Pinpoint the cell where the given text exists, returning its (x, y) midpoint coordinate. 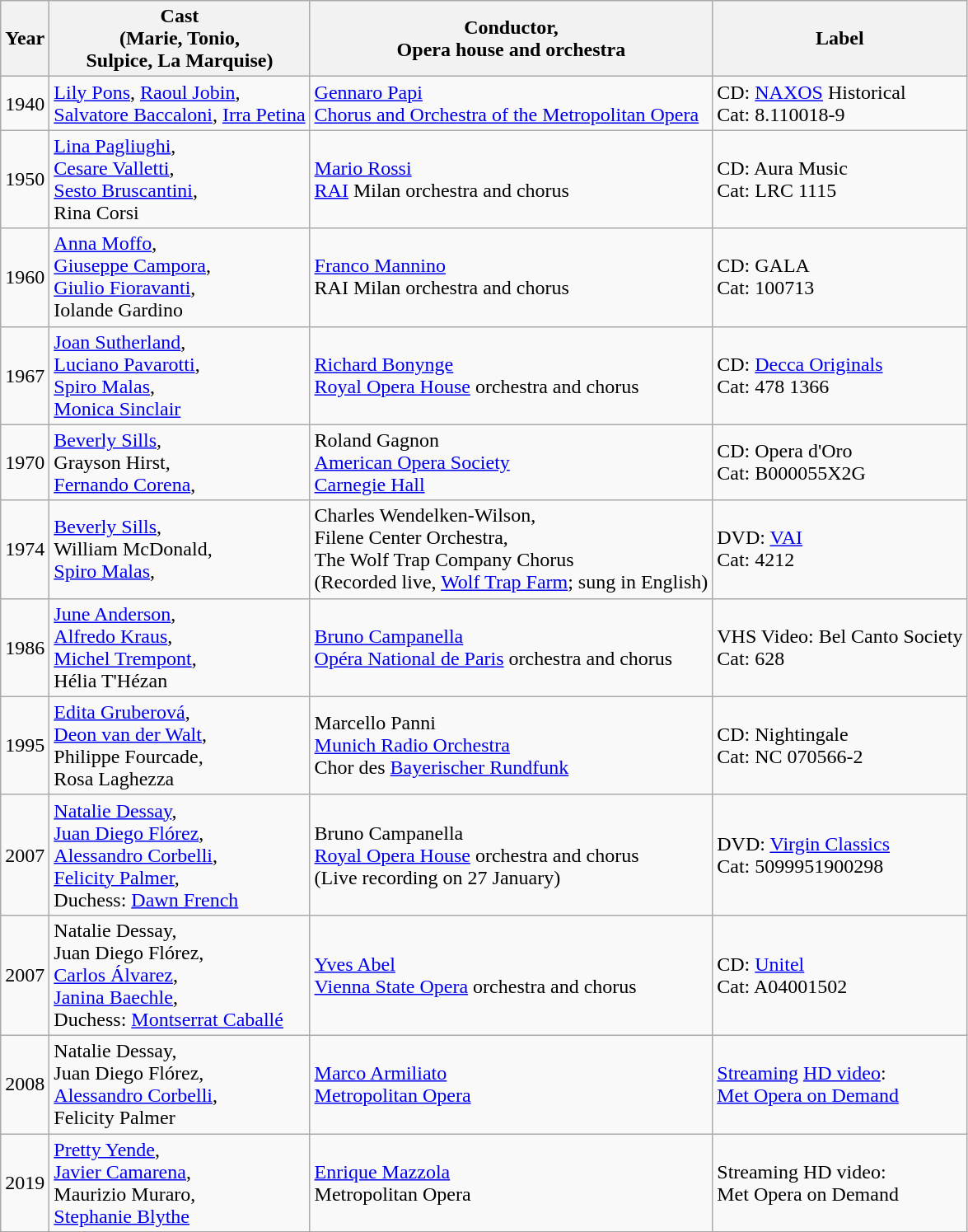
Beverly Sills,Grayson Hirst,Fernando Corena, (180, 462)
1974 (25, 549)
Richard BonyngeRoyal Opera House orchestra and chorus (511, 376)
Label (840, 39)
Bruno CampanellaOpéra National de Paris orchestra and chorus (511, 648)
Edita Gruberová,Deon van der Walt,Philippe Fourcade,Rosa Laghezza (180, 745)
Bruno CampanellaRoyal Opera House orchestra and chorus(Live recording on 27 January) (511, 855)
CD: NAXOS HistoricalCat: 8.110018-9 (840, 104)
2008 (25, 1084)
1967 (25, 376)
CD: Aura MusicCat: LRC 1115 (840, 180)
Charles Wendelken-Wilson,Filene Center Orchestra,The Wolf Trap Company Chorus(Recorded live, Wolf Trap Farm; sung in English) (511, 549)
Enrique MazzolaMetropolitan Opera (511, 1183)
Lily Pons, Raoul Jobin,Salvatore Baccaloni, Irra Petina (180, 104)
2019 (25, 1183)
Beverly Sills,William McDonald,Spiro Malas, (180, 549)
CD: Opera d'Oro Cat: B000055X2G (840, 462)
1940 (25, 104)
1986 (25, 648)
Mario RossiRAI Milan orchestra and chorus (511, 180)
Roland GagnonAmerican Opera SocietyCarnegie Hall (511, 462)
Anna Moffo,Giuseppe Campora,Giulio Fioravanti,Iolande Gardino (180, 277)
CD: Decca OriginalsCat: 478 1366 (840, 376)
Joan Sutherland,Luciano Pavarotti,Spiro Malas,Monica Sinclair (180, 376)
DVD: Virgin ClassicsCat: 5099951900298 (840, 855)
1950 (25, 180)
Natalie Dessay,Juan Diego Flórez,Alessandro Corbelli,Felicity Palmer,Duchess: Dawn French (180, 855)
Conductor,Opera house and orchestra (511, 39)
VHS Video: Bel Canto SocietyCat: 628 (840, 648)
Natalie Dessay,Juan Diego Flórez,Alessandro Corbelli,Felicity Palmer (180, 1084)
CD: GALACat: 100713 (840, 277)
Pretty Yende,Javier Camarena,Maurizio Muraro,Stephanie Blythe (180, 1183)
1960 (25, 277)
June Anderson,Alfredo Kraus,Michel Trempont,Hélia T'Hézan (180, 648)
DVD: VAICat: 4212 (840, 549)
CD: NightingaleCat: NC 070566-2 (840, 745)
Franco ManninoRAI Milan orchestra and chorus (511, 277)
Yves AbelVienna State Opera orchestra and chorus (511, 975)
Lina Pagliughi,Cesare Valletti,Sesto Bruscantini,Rina Corsi (180, 180)
1995 (25, 745)
1970 (25, 462)
Year (25, 39)
Cast(Marie, Tonio,Sulpice, La Marquise) (180, 39)
Marco ArmiliatoMetropolitan Opera (511, 1084)
CD: UnitelCat: A04001502 (840, 975)
Gennaro PapiChorus and Orchestra of the Metropolitan Opera (511, 104)
Marcello PanniMunich Radio OrchestraChor des Bayerischer Rundfunk (511, 745)
Natalie Dessay,Juan Diego Flórez,Carlos Álvarez,Janina Baechle,Duchess: Montserrat Caballé (180, 975)
